Capture the cell that displays the provided text and extract its (x, y) central coordinate. 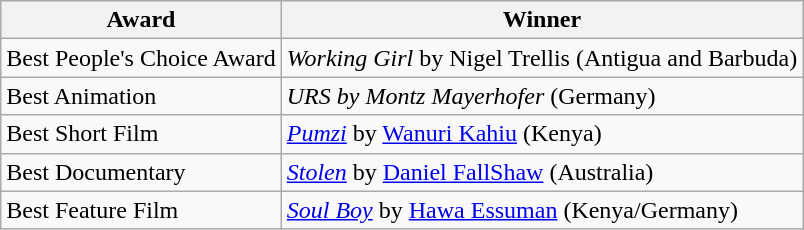
Award (141, 20)
Best Feature Film (141, 210)
URS by Montz Mayerhofer (Germany) (542, 96)
Winner (542, 20)
Best Animation (141, 96)
Soul Boy by Hawa Essuman (Kenya/Germany) (542, 210)
Best Documentary (141, 172)
Stolen by Daniel FallShaw (Australia) (542, 172)
Best People's Choice Award (141, 58)
Best Short Film (141, 134)
Working Girl by Nigel Trellis (Antigua and Barbuda) (542, 58)
Pumzi by Wanuri Kahiu (Kenya) (542, 134)
